Detect which cell encompasses the target text, then output its [X, Y] center coordinate. 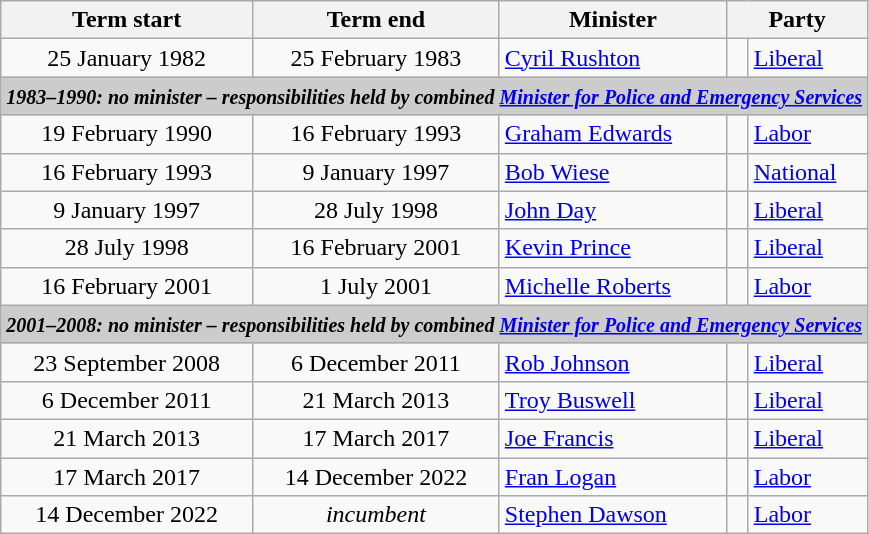
Rob Johnson [612, 362]
Troy Buswell [612, 400]
Party [796, 20]
Term start [127, 20]
Stephen Dawson [612, 515]
Cyril Rushton [612, 58]
2001–2008: no minister – responsibilities held by combined Minister for Police and Emergency Services [434, 324]
Michelle Roberts [612, 286]
25 January 1982 [127, 58]
19 February 1990 [127, 134]
Joe Francis [612, 438]
Term end [376, 20]
1 July 2001 [376, 286]
Minister [612, 20]
Fran Logan [612, 477]
John Day [612, 210]
incumbent [376, 515]
National [808, 172]
Kevin Prince [612, 248]
Bob Wiese [612, 172]
1983–1990: no minister – responsibilities held by combined Minister for Police and Emergency Services [434, 96]
25 February 1983 [376, 58]
Graham Edwards [612, 134]
23 September 2008 [127, 362]
